Locate the cell with the specified text and output its (x, y) center coordinate. 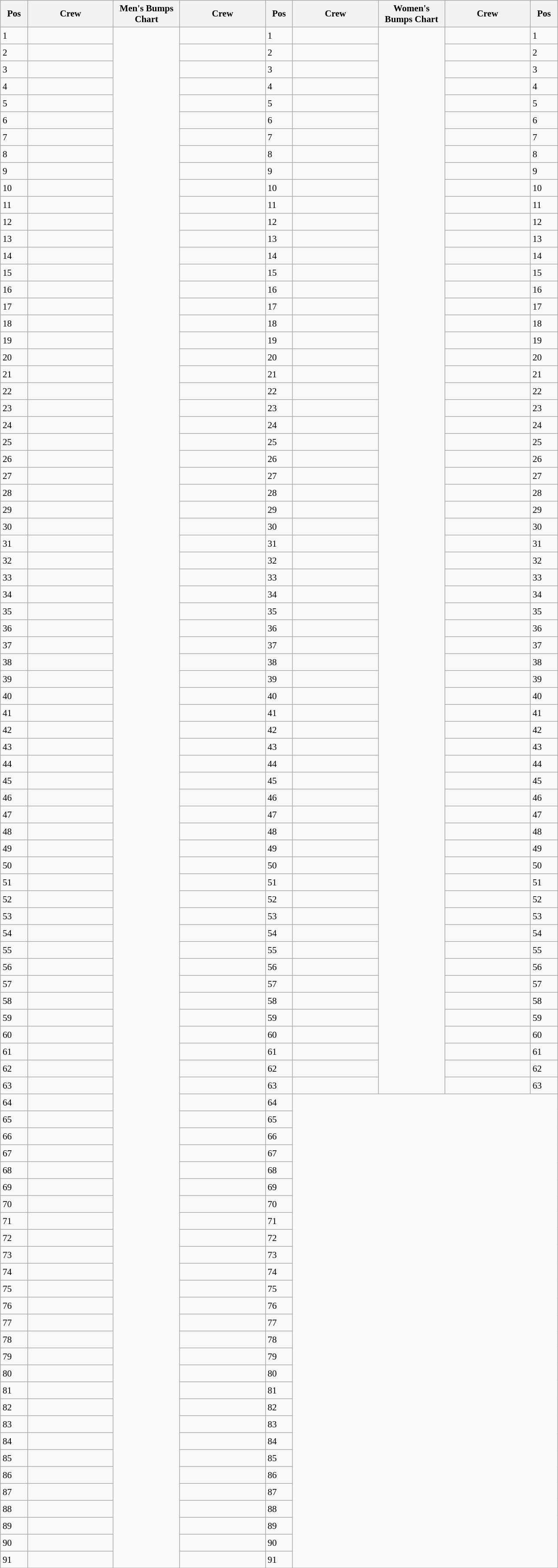
Women's Bumps Chart (412, 14)
Men's Bumps Chart (146, 14)
